Scan for the cell matching the given text and deliver its [x, y] coordinate at center. 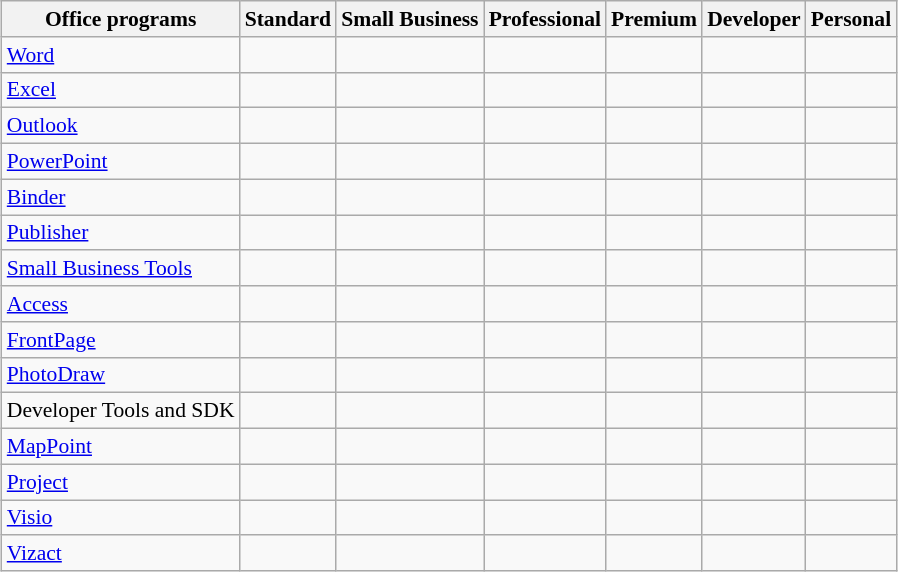
Developer Tools and SDK [121, 411]
Project [121, 482]
Binder [121, 197]
PhotoDraw [121, 375]
Publisher [121, 232]
FrontPage [121, 339]
Professional [545, 19]
Outlook [121, 126]
Small Business [410, 19]
Small Business Tools [121, 268]
Visio [121, 518]
Word [121, 54]
Access [121, 304]
Office programs [121, 19]
Standard [288, 19]
Premium [654, 19]
PowerPoint [121, 161]
Personal [851, 19]
Excel [121, 90]
MapPoint [121, 446]
Developer [754, 19]
Vizact [121, 553]
